Scan for the cell matching the given text and deliver its [x, y] coordinate at center. 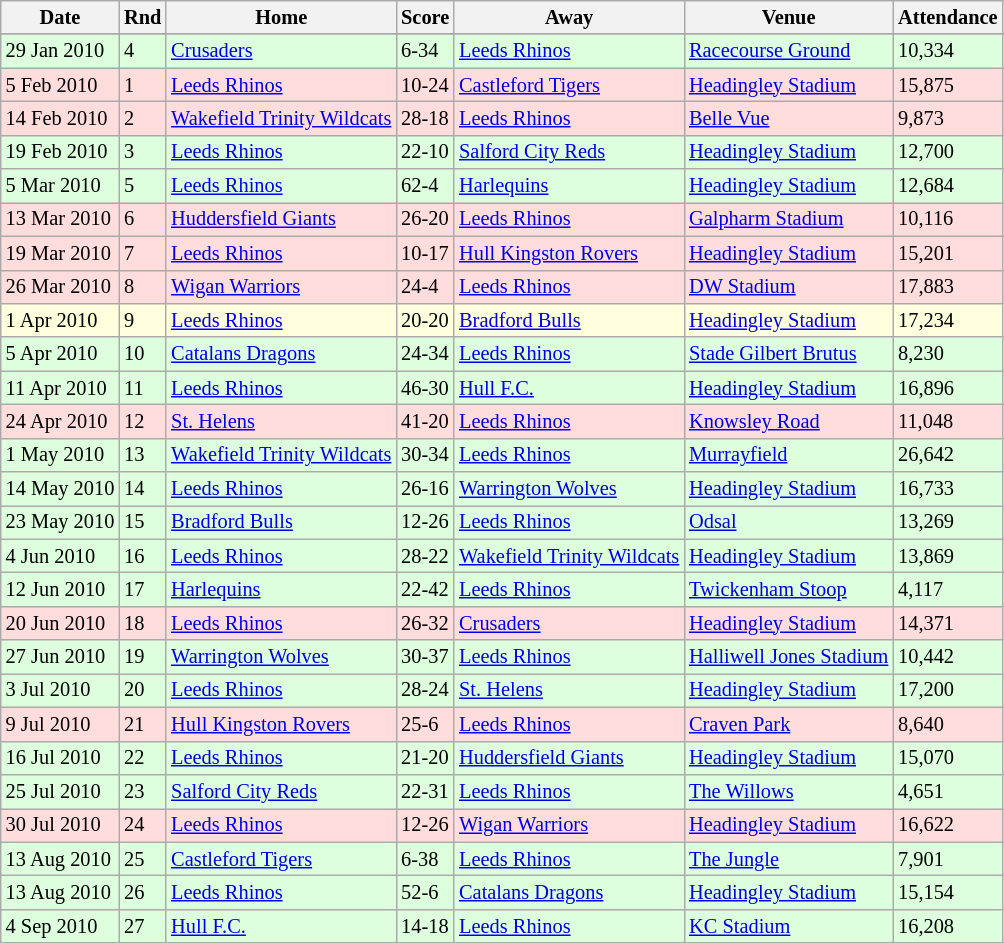
The Jungle [788, 859]
1 May 2010 [60, 455]
11 Apr 2010 [60, 388]
Twickenham Stoop [788, 589]
9 [142, 320]
22 [142, 758]
26-20 [425, 219]
2 [142, 118]
Craven Park [788, 724]
8,230 [948, 354]
26-32 [425, 623]
16,622 [948, 825]
24 [142, 825]
24-4 [425, 287]
28-22 [425, 556]
16 Jul 2010 [60, 758]
15 [142, 522]
26-16 [425, 489]
Galpharm Stadium [788, 219]
22-10 [425, 152]
Score [425, 17]
5 Mar 2010 [60, 186]
4,651 [948, 791]
5 [142, 186]
9,873 [948, 118]
11 [142, 388]
14 [142, 489]
25-6 [425, 724]
Date [60, 17]
1 [142, 85]
62-4 [425, 186]
14 May 2010 [60, 489]
41-20 [425, 421]
18 [142, 623]
27 [142, 926]
Away [569, 17]
8,640 [948, 724]
Rnd [142, 17]
25 [142, 859]
5 Apr 2010 [60, 354]
Attendance [948, 17]
15,201 [948, 253]
9 Jul 2010 [60, 724]
17 [142, 589]
KC Stadium [788, 926]
Murrayfield [788, 455]
13 [142, 455]
The Willows [788, 791]
3 [142, 152]
19 Feb 2010 [60, 152]
23 May 2010 [60, 522]
27 Jun 2010 [60, 657]
24 Apr 2010 [60, 421]
Stade Gilbert Brutus [788, 354]
25 Jul 2010 [60, 791]
Knowsley Road [788, 421]
Racecourse Ground [788, 51]
7 [142, 253]
7,901 [948, 859]
30-37 [425, 657]
28-18 [425, 118]
22-42 [425, 589]
16,896 [948, 388]
30-34 [425, 455]
4 [142, 51]
20 Jun 2010 [60, 623]
20-20 [425, 320]
8 [142, 287]
10-24 [425, 85]
10-17 [425, 253]
29 Jan 2010 [60, 51]
46-30 [425, 388]
4 Jun 2010 [60, 556]
Odsal [788, 522]
Belle Vue [788, 118]
Halliwell Jones Stadium [788, 657]
11,048 [948, 421]
30 Jul 2010 [60, 825]
26,642 [948, 455]
12 Jun 2010 [60, 589]
DW Stadium [788, 287]
23 [142, 791]
17,234 [948, 320]
20 [142, 690]
12,684 [948, 186]
3 Jul 2010 [60, 690]
19 [142, 657]
21 [142, 724]
22-31 [425, 791]
13,869 [948, 556]
10,116 [948, 219]
26 [142, 892]
12,700 [948, 152]
19 Mar 2010 [60, 253]
13 Mar 2010 [60, 219]
6 [142, 219]
16,208 [948, 926]
21-20 [425, 758]
13,269 [948, 522]
16 [142, 556]
6-34 [425, 51]
15,875 [948, 85]
26 Mar 2010 [60, 287]
14-18 [425, 926]
Venue [788, 17]
14,371 [948, 623]
4,117 [948, 589]
Home [281, 17]
15,070 [948, 758]
12 [142, 421]
14 Feb 2010 [60, 118]
16,733 [948, 489]
10,334 [948, 51]
10,442 [948, 657]
24-34 [425, 354]
10 [142, 354]
4 Sep 2010 [60, 926]
1 Apr 2010 [60, 320]
15,154 [948, 892]
17,883 [948, 287]
52-6 [425, 892]
28-24 [425, 690]
5 Feb 2010 [60, 85]
6-38 [425, 859]
17,200 [948, 690]
